From the cell containing the given text, extract its center point as [x, y] coordinate. 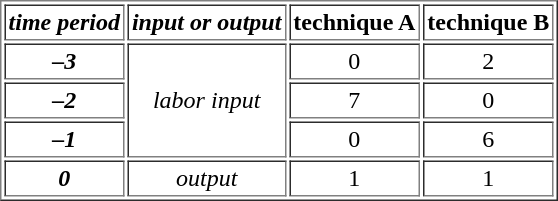
time period [64, 22]
7 [354, 100]
technique A [354, 22]
input or output [206, 22]
–3 [64, 62]
–2 [64, 100]
labor input [206, 101]
–1 [64, 140]
6 [488, 140]
technique B [488, 22]
2 [488, 62]
output [206, 178]
